Determine the (x, y) coordinate at the center of the cell enclosing the given text.  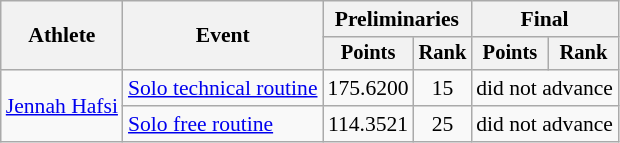
175.6200 (368, 88)
Solo technical routine (223, 88)
Event (223, 36)
25 (443, 124)
Final (544, 19)
Solo free routine (223, 124)
15 (443, 88)
Jennah Hafsi (62, 106)
Athlete (62, 36)
Preliminaries (398, 19)
114.3521 (368, 124)
